Search for the cell housing the specified text and yield its (X, Y) center coordinate. 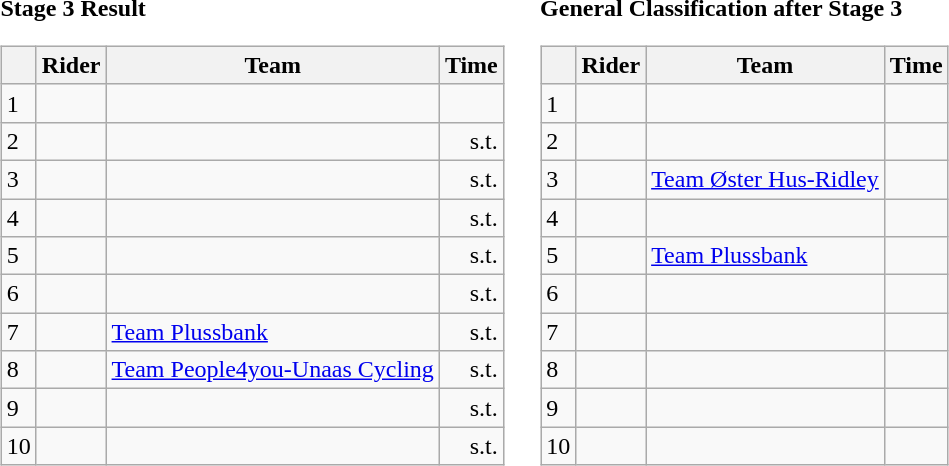
Team People4you-Unaas Cycling (272, 370)
Team Øster Hus-Ridley (766, 179)
